Detect which cell encompasses the target text, then output its [x, y] center coordinate. 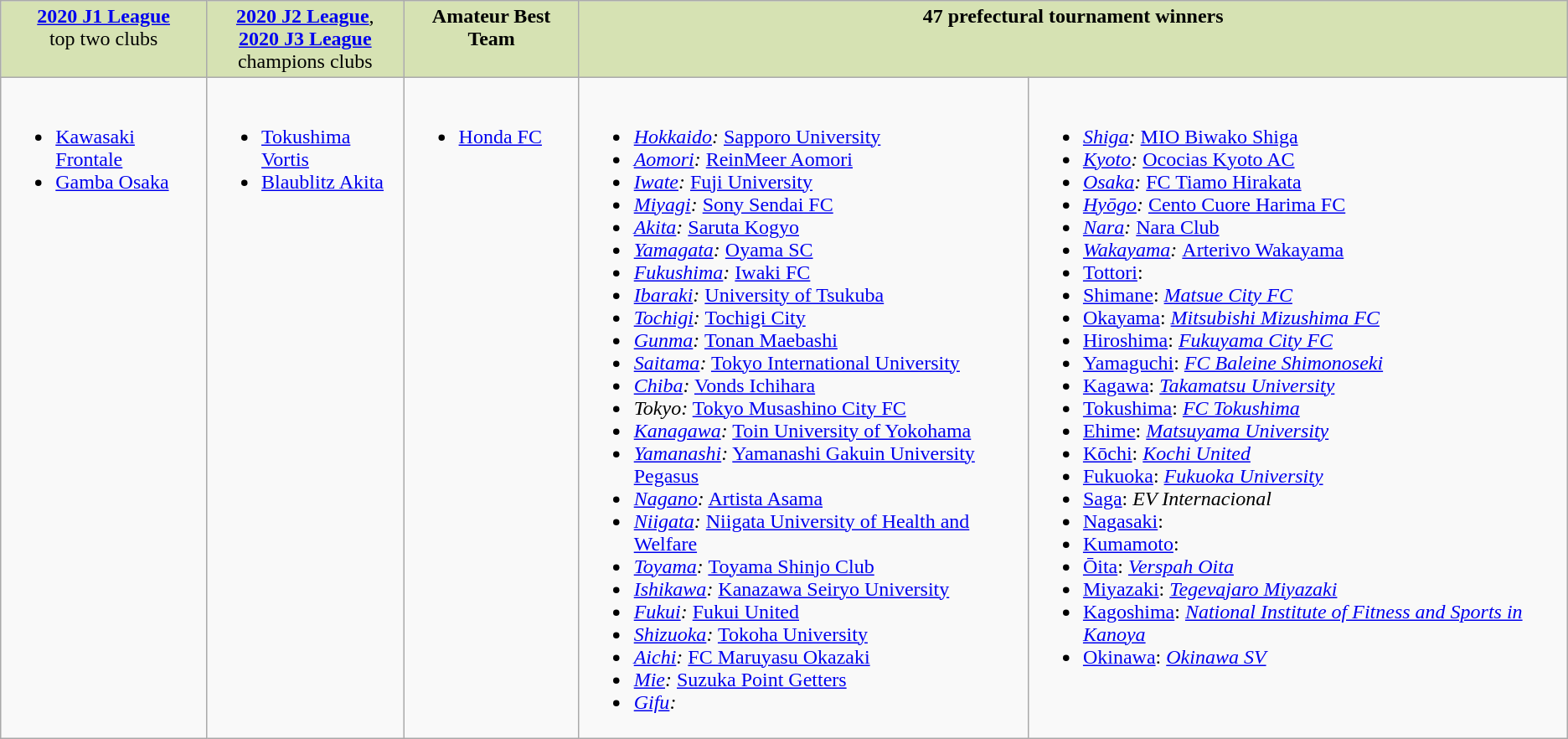
2020 J2 League,2020 J3 Leaguechampions clubs [305, 39]
47 prefectural tournament winners [1073, 39]
Tokushima VortisBlaublitz Akita [305, 408]
Honda FC [491, 408]
2020 J1 Leaguetop two clubs [104, 39]
Amateur Best Team [491, 39]
Kawasaki FrontaleGamba Osaka [104, 408]
